From the cell containing the given text, extract its center point as [X, Y] coordinate. 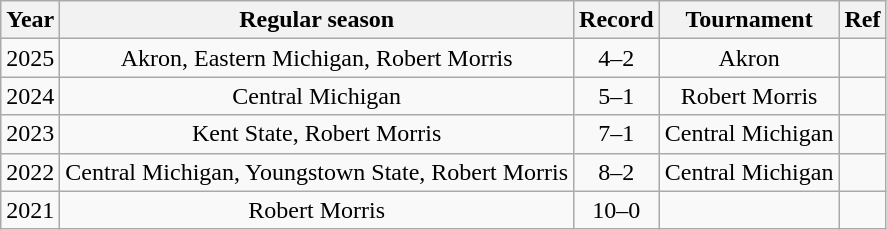
4–2 [617, 58]
Tournament [749, 20]
Kent State, Robert Morris [317, 134]
Akron, Eastern Michigan, Robert Morris [317, 58]
7–1 [617, 134]
2025 [30, 58]
2021 [30, 210]
Akron [749, 58]
5–1 [617, 96]
Central Michigan, Youngstown State, Robert Morris [317, 172]
Year [30, 20]
10–0 [617, 210]
2022 [30, 172]
Ref [862, 20]
2024 [30, 96]
2023 [30, 134]
Regular season [317, 20]
Record [617, 20]
8–2 [617, 172]
